For the text-containing cell, return its midpoint in [X, Y] coordinate format. 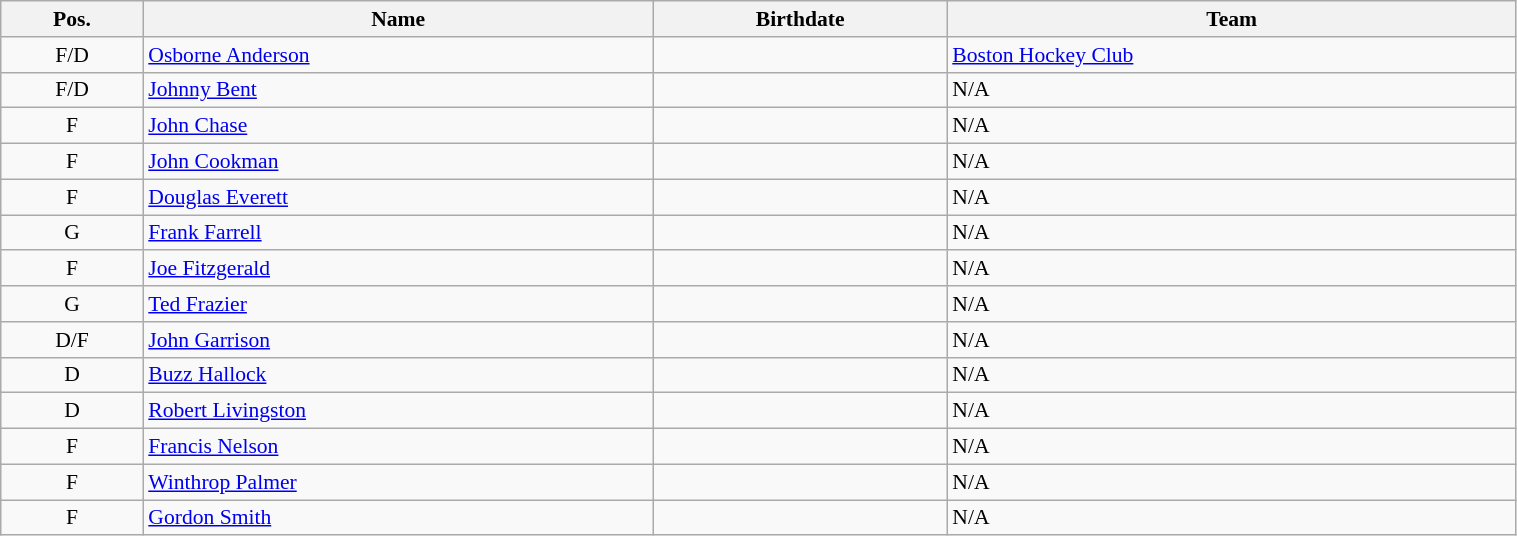
Winthrop Palmer [398, 482]
Robert Livingston [398, 411]
D/F [72, 340]
Osborne Anderson [398, 55]
Francis Nelson [398, 447]
Boston Hockey Club [1232, 55]
John Cookman [398, 162]
Johnny Bent [398, 90]
John Chase [398, 126]
Team [1232, 19]
Douglas Everett [398, 197]
Frank Farrell [398, 233]
Gordon Smith [398, 518]
Buzz Hallock [398, 375]
Ted Frazier [398, 304]
Birthdate [800, 19]
Joe Fitzgerald [398, 269]
John Garrison [398, 340]
Name [398, 19]
Pos. [72, 19]
